Output the [X, Y] coordinate of the center of the cell containing the given text.  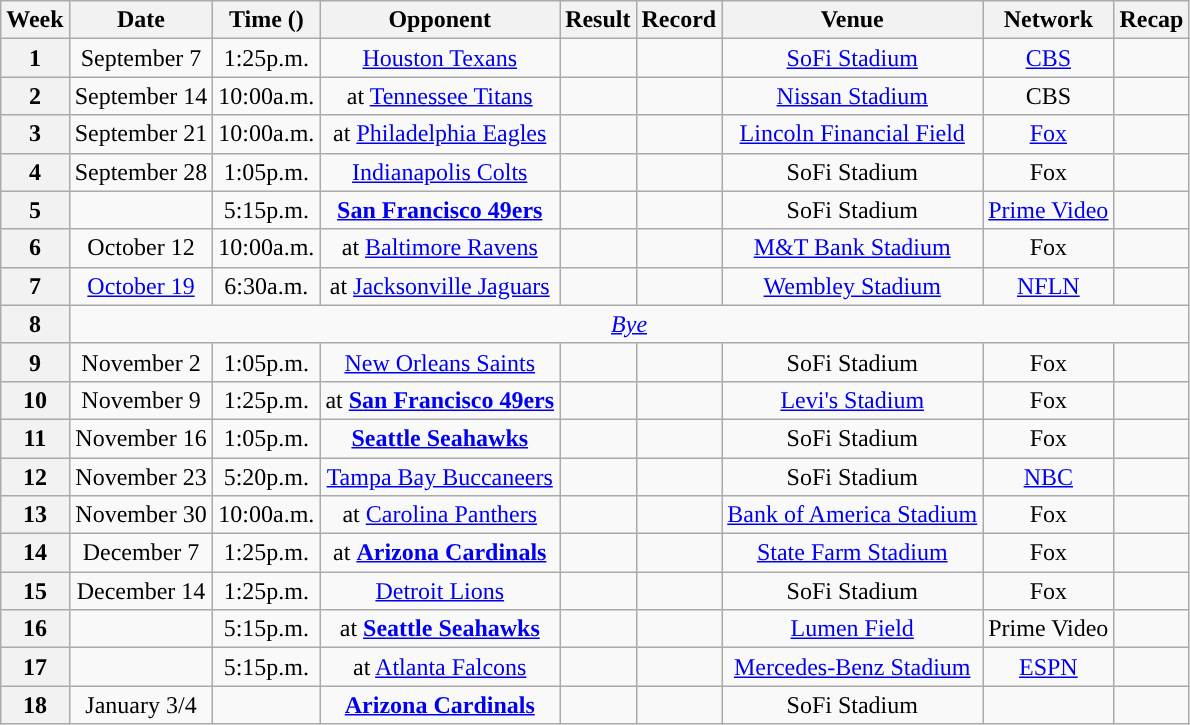
Bank of America Stadium [852, 515]
5 [35, 210]
10 [35, 400]
Arizona Cardinals [440, 705]
Mercedes-Benz Stadium [852, 667]
Houston Texans [440, 58]
at Tennessee Titans [440, 96]
14 [35, 553]
at Carolina Panthers [440, 515]
Time () [266, 20]
September 28 [141, 172]
Lincoln Financial Field [852, 134]
4 [35, 172]
7 [35, 286]
2 [35, 96]
NBC [1048, 477]
Week [35, 20]
8 [35, 324]
Indianapolis Colts [440, 172]
Record [679, 20]
6 [35, 248]
at Atlanta Falcons [440, 667]
at Jacksonville Jaguars [440, 286]
Bye [629, 324]
17 [35, 667]
San Francisco 49ers [440, 210]
Result [598, 20]
at Seattle Seahawks [440, 629]
November 23 [141, 477]
11 [35, 438]
December 7 [141, 553]
12 [35, 477]
October 12 [141, 248]
Network [1048, 20]
State Farm Stadium [852, 553]
Venue [852, 20]
ESPN [1048, 667]
Tampa Bay Buccaneers [440, 477]
October 19 [141, 286]
November 30 [141, 515]
New Orleans Saints [440, 362]
3 [35, 134]
September 14 [141, 96]
9 [35, 362]
Wembley Stadium [852, 286]
November 2 [141, 362]
Date [141, 20]
16 [35, 629]
Levi's Stadium [852, 400]
Opponent [440, 20]
1 [35, 58]
15 [35, 591]
September 7 [141, 58]
NFLN [1048, 286]
13 [35, 515]
5:20p.m. [266, 477]
Nissan Stadium [852, 96]
at Baltimore Ravens [440, 248]
September 21 [141, 134]
M&T Bank Stadium [852, 248]
at San Francisco 49ers [440, 400]
at Arizona Cardinals [440, 553]
November 16 [141, 438]
at Philadelphia Eagles [440, 134]
Recap [1152, 20]
Seattle Seahawks [440, 438]
January 3/4 [141, 705]
Detroit Lions [440, 591]
6:30a.m. [266, 286]
December 14 [141, 591]
18 [35, 705]
November 9 [141, 400]
Lumen Field [852, 629]
